Output the (x, y) coordinate of the center of the cell containing the given text.  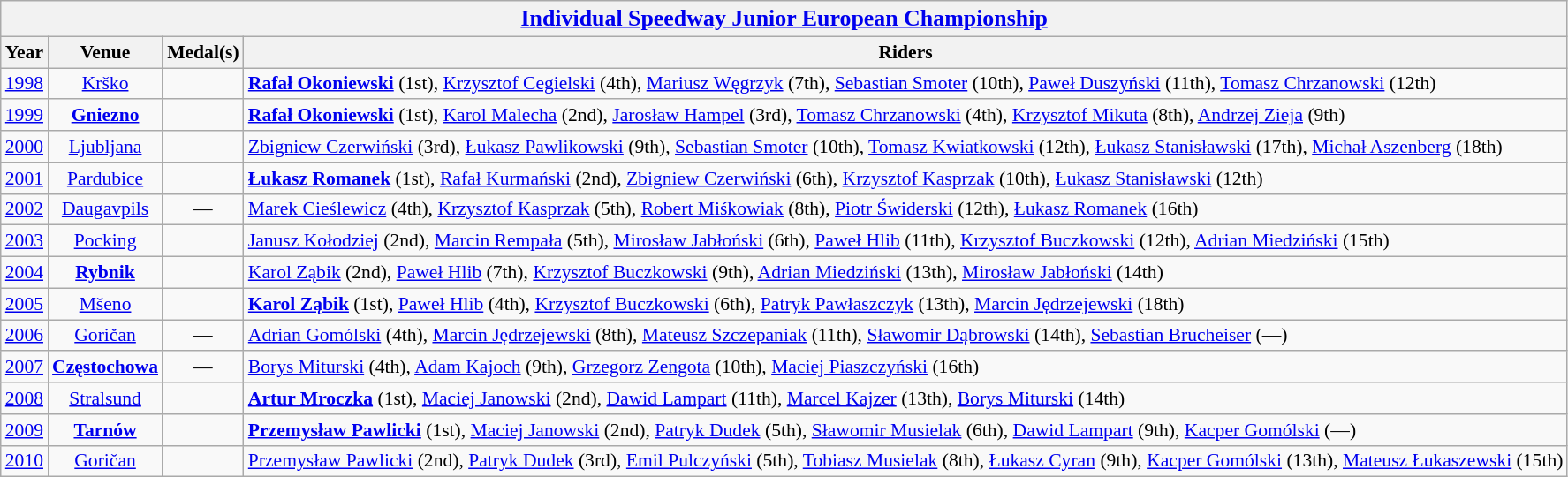
Łukasz Romanek (1st), Rafał Kurmański (2nd), Zbigniew Czerwiński (6th), Krzysztof Kasprzak (10th), Łukasz Stanisławski (12th) (906, 178)
1999 (25, 116)
2001 (25, 178)
2006 (25, 336)
Adrian Gomólski (4th), Marcin Jędrzejewski (8th), Mateusz Szczepaniak (11th), Sławomir Dąbrowski (14th), Sebastian Brucheiser (—) (906, 336)
Medal(s) (203, 52)
Riders (906, 52)
Mšeno (105, 304)
Stralsund (105, 398)
Krško (105, 84)
Karol Ząbik (1st), Paweł Hlib (4th), Krzysztof Buczkowski (6th), Patryk Pawłaszczyk (13th), Marcin Jędrzejewski (18th) (906, 304)
2002 (25, 209)
Rybnik (105, 273)
Marek Cieślewicz (4th), Krzysztof Kasprzak (5th), Robert Miśkowiak (8th), Piotr Świderski (12th), Łukasz Romanek (16th) (906, 209)
1998 (25, 84)
2007 (25, 367)
2004 (25, 273)
Daugavpils (105, 209)
Artur Mroczka (1st), Maciej Janowski (2nd), Dawid Lampart (11th), Marcel Kajzer (13th), Borys Miturski (14th) (906, 398)
Ljubljana (105, 147)
Individual Speedway Junior European Championship (784, 19)
Borys Miturski (4th), Adam Kajoch (9th), Grzegorz Zengota (10th), Maciej Piaszczyński (16th) (906, 367)
2003 (25, 241)
Pardubice (105, 178)
2008 (25, 398)
2010 (25, 461)
2005 (25, 304)
2009 (25, 430)
Pocking (105, 241)
Karol Ząbik (2nd), Paweł Hlib (7th), Krzysztof Buczkowski (9th), Adrian Miedziński (13th), Mirosław Jabłoński (14th) (906, 273)
Year (25, 52)
Venue (105, 52)
Rafał Okoniewski (1st), Krzysztof Cegielski (4th), Mariusz Węgrzyk (7th), Sebastian Smoter (10th), Paweł Duszyński (11th), Tomasz Chrzanowski (12th) (906, 84)
Częstochowa (105, 367)
Przemysław Pawlicki (1st), Maciej Janowski (2nd), Patryk Dudek (5th), Sławomir Musielak (6th), Dawid Lampart (9th), Kacper Gomólski (—) (906, 430)
Gniezno (105, 116)
Janusz Kołodziej (2nd), Marcin Rempała (5th), Mirosław Jabłoński (6th), Paweł Hlib (11th), Krzysztof Buczkowski (12th), Adrian Miedziński (15th) (906, 241)
Tarnów (105, 430)
2000 (25, 147)
Rafał Okoniewski (1st), Karol Malecha (2nd), Jarosław Hampel (3rd), Tomasz Chrzanowski (4th), Krzysztof Mikuta (8th), Andrzej Zieja (9th) (906, 116)
